Extract the [x, y] coordinate from the center of the cell holding the provided text.  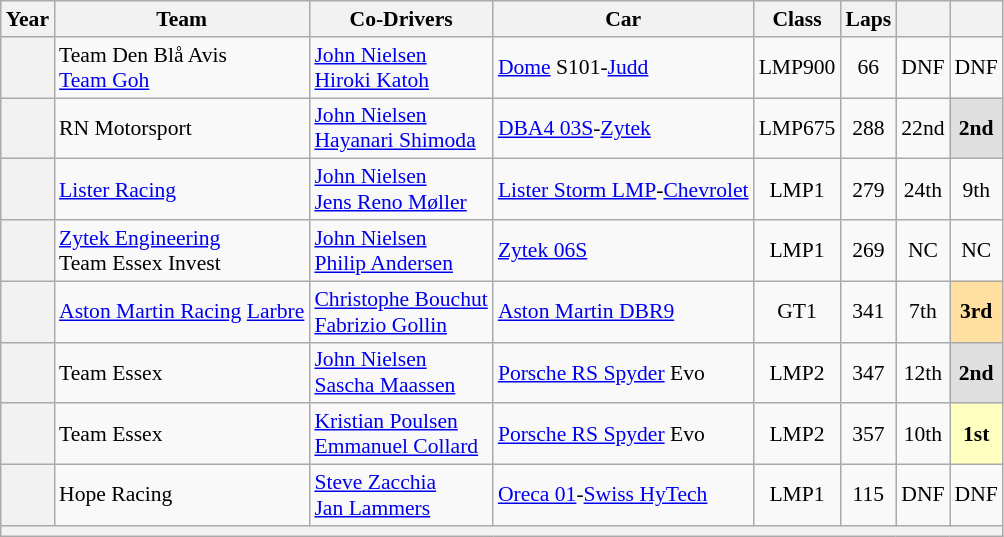
Year [28, 19]
Lister Storm LMP-Chevrolet [624, 190]
LMP900 [798, 68]
7th [922, 312]
Aston Martin DBR9 [624, 312]
66 [868, 68]
John Nielsen Philip Andersen [400, 250]
DBA4 03S-Zytek [624, 128]
RN Motorsport [182, 128]
Zytek 06S [624, 250]
Hope Racing [182, 496]
10th [922, 434]
Team [182, 19]
Co-Drivers [400, 19]
John Nielsen Jens Reno Møller [400, 190]
341 [868, 312]
24th [922, 190]
347 [868, 372]
John Nielsen Hayanari Shimoda [400, 128]
John Nielsen Sascha Maassen [400, 372]
Kristian Poulsen Emmanuel Collard [400, 434]
Christophe Bouchut Fabrizio Gollin [400, 312]
Team Den Blå Avis Team Goh [182, 68]
269 [868, 250]
12th [922, 372]
Car [624, 19]
John Nielsen Hiroki Katoh [400, 68]
Steve Zacchia Jan Lammers [400, 496]
Aston Martin Racing Larbre [182, 312]
115 [868, 496]
LMP675 [798, 128]
Class [798, 19]
GT1 [798, 312]
22nd [922, 128]
357 [868, 434]
9th [976, 190]
Lister Racing [182, 190]
279 [868, 190]
Laps [868, 19]
3rd [976, 312]
Oreca 01-Swiss HyTech [624, 496]
1st [976, 434]
288 [868, 128]
Zytek Engineering Team Essex Invest [182, 250]
Dome S101-Judd [624, 68]
